Provide the (x, y) coordinate of the cell's center where the given text is located.  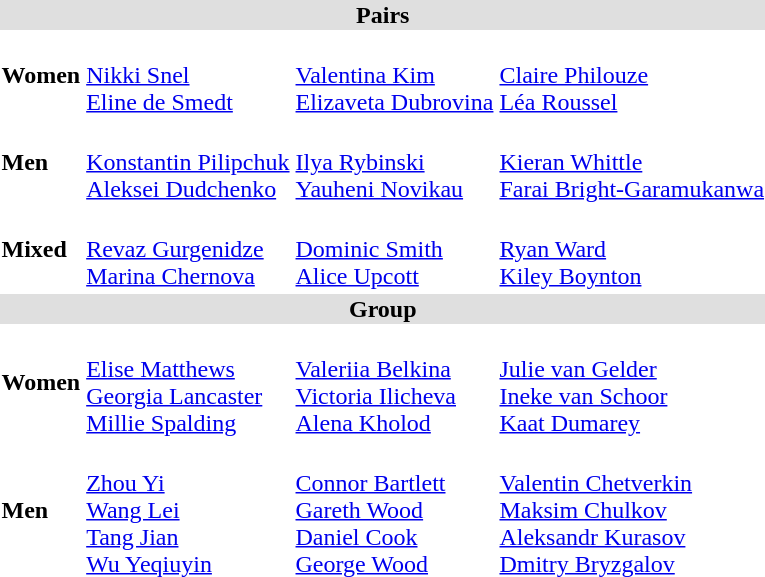
Nikki SnelEline de Smedt (188, 75)
Dominic SmithAlice Upcott (394, 249)
Ilya RybinskiYauheni Novikau (394, 162)
Men (41, 162)
Mixed (41, 249)
Valentina KimElizaveta Dubrovina (394, 75)
Elise MatthewsGeorgia LancasterMillie Spalding (188, 382)
Konstantin PilipchukAleksei Dudchenko (188, 162)
Valeriia BelkinaVictoria IlichevaAlena Kholod (394, 382)
Revaz GurgenidzeMarina Chernova (188, 249)
